Scan for the cell matching the given text and deliver its [x, y] coordinate at center. 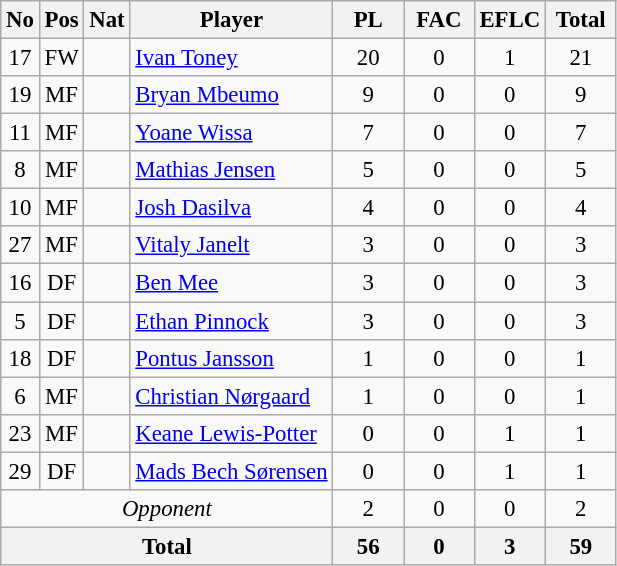
23 [20, 433]
Mads Bech Sørensen [232, 471]
6 [20, 396]
Mathias Jensen [232, 170]
11 [20, 133]
20 [368, 58]
56 [368, 546]
Ivan Toney [232, 58]
27 [20, 245]
Ethan Pinnock [232, 321]
Bryan Mbeumo [232, 95]
29 [20, 471]
Opponent [167, 509]
Yoane Wissa [232, 133]
59 [580, 546]
8 [20, 170]
19 [20, 95]
FW [62, 58]
Pontus Jansson [232, 358]
Nat [107, 20]
Christian Nørgaard [232, 396]
PL [368, 20]
Josh Dasilva [232, 208]
Keane Lewis-Potter [232, 433]
Player [232, 20]
Ben Mee [232, 283]
Vitaly Janelt [232, 245]
EFLC [510, 20]
17 [20, 58]
21 [580, 58]
No [20, 20]
10 [20, 208]
FAC [440, 20]
16 [20, 283]
18 [20, 358]
Pos [62, 20]
